Extract the [X, Y] coordinate from the center of the cell holding the provided text.  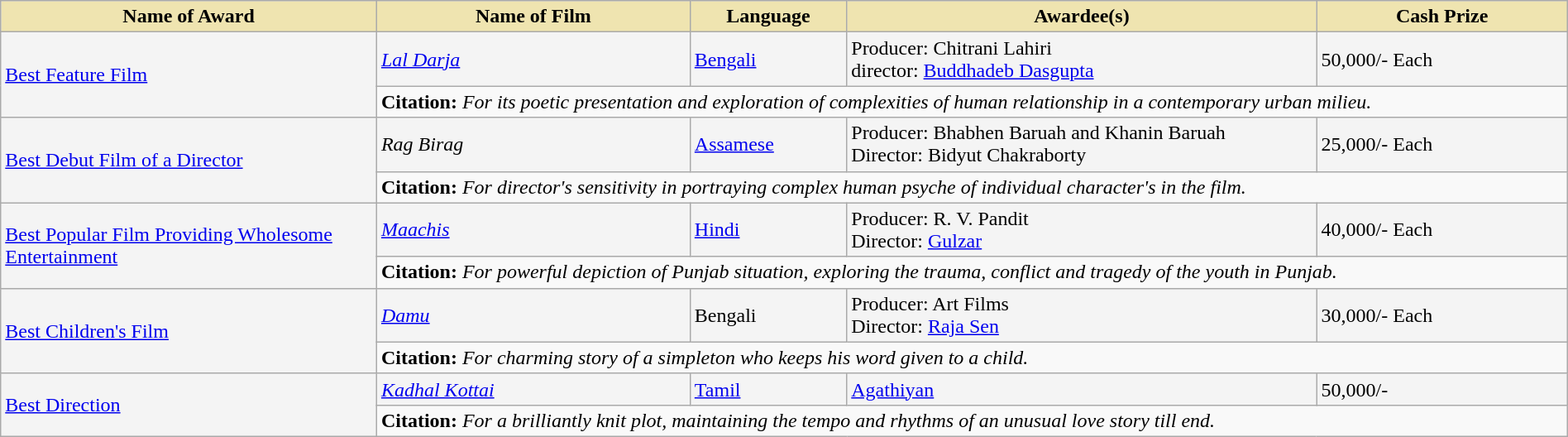
Best Popular Film Providing Wholesome Entertainment [189, 245]
Producer: Bhabhen Baruah and Khanin BaruahDirector: Bidyut Chakraborty [1082, 144]
50,000/- Each [1442, 60]
Best Debut Film of a Director [189, 161]
Assamese [767, 144]
Name of Film [533, 17]
40,000/- Each [1442, 230]
Producer: R. V. PanditDirector: Gulzar [1082, 230]
Best Children's Film [189, 331]
Producer: Art FilmsDirector: Raja Sen [1082, 315]
Maachis [533, 230]
Rag Birag [533, 144]
Kadhal Kottai [533, 389]
Tamil [767, 389]
Producer: Chitrani Lahiridirector: Buddhadeb Dasgupta [1082, 60]
Name of Award [189, 17]
Hindi [767, 230]
Language [767, 17]
Citation: For a brilliantly knit plot, maintaining the tempo and rhythms of an unusual love story till end. [972, 420]
Best Feature Film [189, 74]
Damu [533, 315]
Citation: For powerful depiction of Punjab situation, exploring the trauma, conflict and tragedy of the youth in Punjab. [972, 272]
Lal Darja [533, 60]
Citation: For director's sensitivity in portraying complex human psyche of individual character's in the film. [972, 187]
Cash Prize [1442, 17]
Best Direction [189, 405]
Agathiyan [1082, 389]
Awardee(s) [1082, 17]
Citation: For charming story of a simpleton who keeps his word given to a child. [972, 358]
25,000/- Each [1442, 144]
Citation: For its poetic presentation and exploration of complexities of human relationship in a contemporary urban milieu. [972, 102]
30,000/- Each [1442, 315]
50,000/- [1442, 389]
